Pinpoint the cell where the given text exists, returning its [x, y] midpoint coordinate. 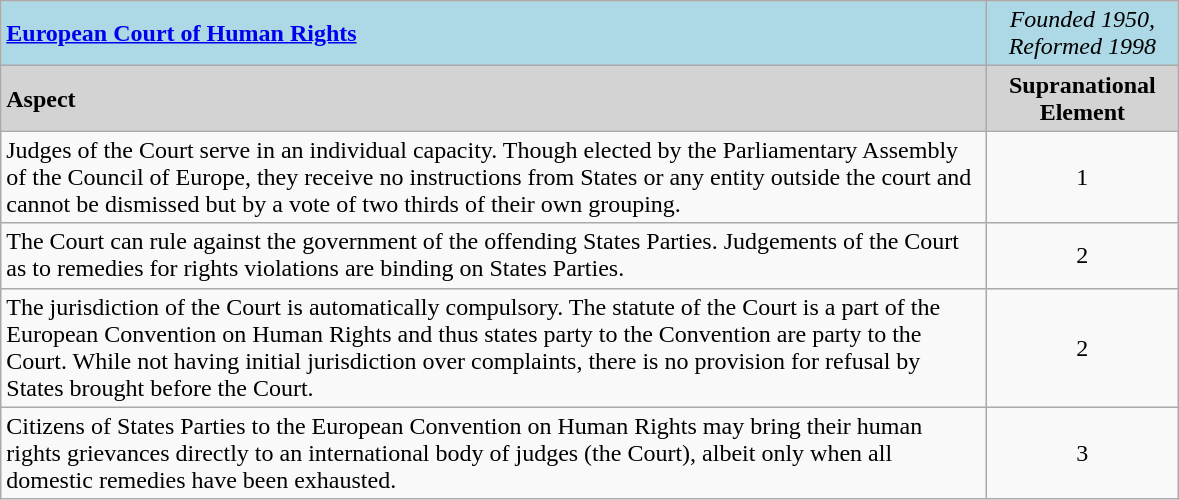
Aspect [494, 98]
Founded 1950, Reformed 1998 [1082, 34]
1 [1082, 177]
European Court of Human Rights [494, 34]
3 [1082, 453]
Supranational Element [1082, 98]
